Find where the given text appears and provide that cell's center as (X, Y) coordinate. 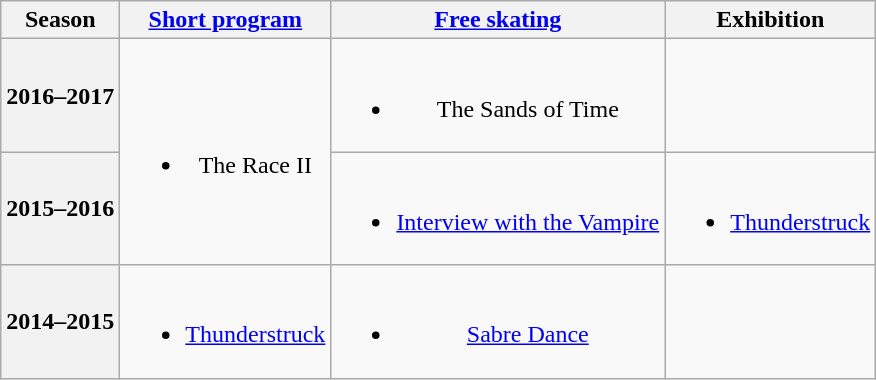
The Race II (226, 152)
Sabre Dance (498, 322)
2016–2017 (60, 96)
Free skating (498, 20)
2014–2015 (60, 322)
Short program (226, 20)
Exhibition (770, 20)
2015–2016 (60, 208)
The Sands of Time (498, 96)
Season (60, 20)
Interview with the Vampire (498, 208)
